Search for the cell housing the specified text and yield its (X, Y) center coordinate. 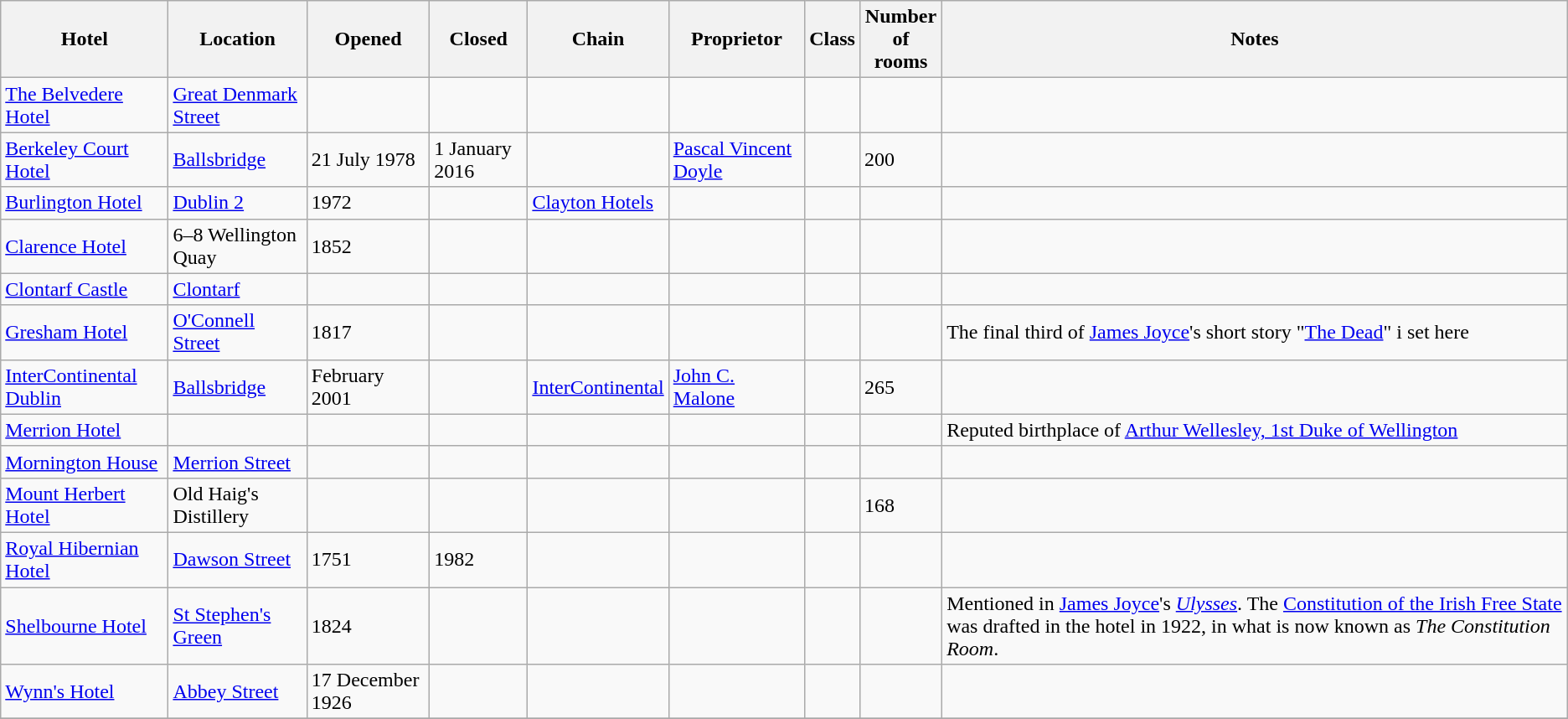
The Belvedere Hotel (85, 106)
Dublin 2 (238, 203)
Proprietor (736, 39)
Berkeley Court Hotel (85, 159)
Gresham Hotel (85, 332)
Chain (598, 39)
Opened (368, 39)
21 July 1978 (368, 159)
168 (900, 504)
The final third of James Joyce's short story "The Dead" i set here (1255, 332)
Notes (1255, 39)
Pascal Vincent Doyle (736, 159)
Great Denmark Street (238, 106)
Merrion Hotel (85, 430)
Class (833, 39)
Numberof rooms (900, 39)
17 December 1926 (368, 692)
6–8 Wellington Quay (238, 246)
Mount Herbert Hotel (85, 504)
O'Connell Street (238, 332)
Old Haig's Distillery (238, 504)
John C. Malone (736, 387)
Clarence Hotel (85, 246)
265 (900, 387)
1817 (368, 332)
Mornington House (85, 462)
Shelbourne Hotel (85, 625)
Burlington Hotel (85, 203)
Clayton Hotels (598, 203)
InterContinental Dublin (85, 387)
Clontarf Castle (85, 289)
200 (900, 159)
Abbey Street (238, 692)
1824 (368, 625)
1972 (368, 203)
Reputed birthplace of Arthur Wellesley, 1st Duke of Wellington (1255, 430)
Closed (479, 39)
Location (238, 39)
1852 (368, 246)
St Stephen's Green (238, 625)
Hotel (85, 39)
1982 (479, 560)
February 2001 (368, 387)
1751 (368, 560)
Merrion Street (238, 462)
Royal Hibernian Hotel (85, 560)
InterContinental (598, 387)
1 January 2016 (479, 159)
Dawson Street (238, 560)
Wynn's Hotel (85, 692)
Clontarf (238, 289)
